For the text-containing cell, return its midpoint in (x, y) coordinate format. 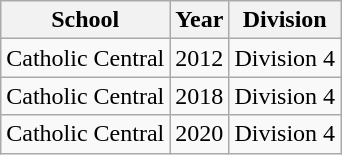
School (86, 20)
2020 (200, 134)
2018 (200, 96)
Division (285, 20)
2012 (200, 58)
Year (200, 20)
